Search for the cell housing the specified text and yield its [X, Y] center coordinate. 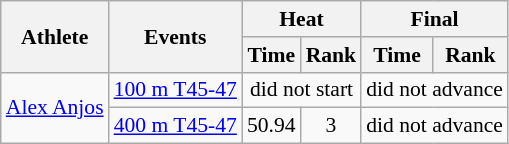
100 m T45-47 [176, 90]
50.94 [272, 126]
400 m T45-47 [176, 126]
Final [434, 19]
3 [332, 126]
did not start [302, 90]
Athlete [55, 36]
Alex Anjos [55, 108]
Heat [302, 19]
Events [176, 36]
